Output the [x, y] coordinate of the center of the cell containing the given text.  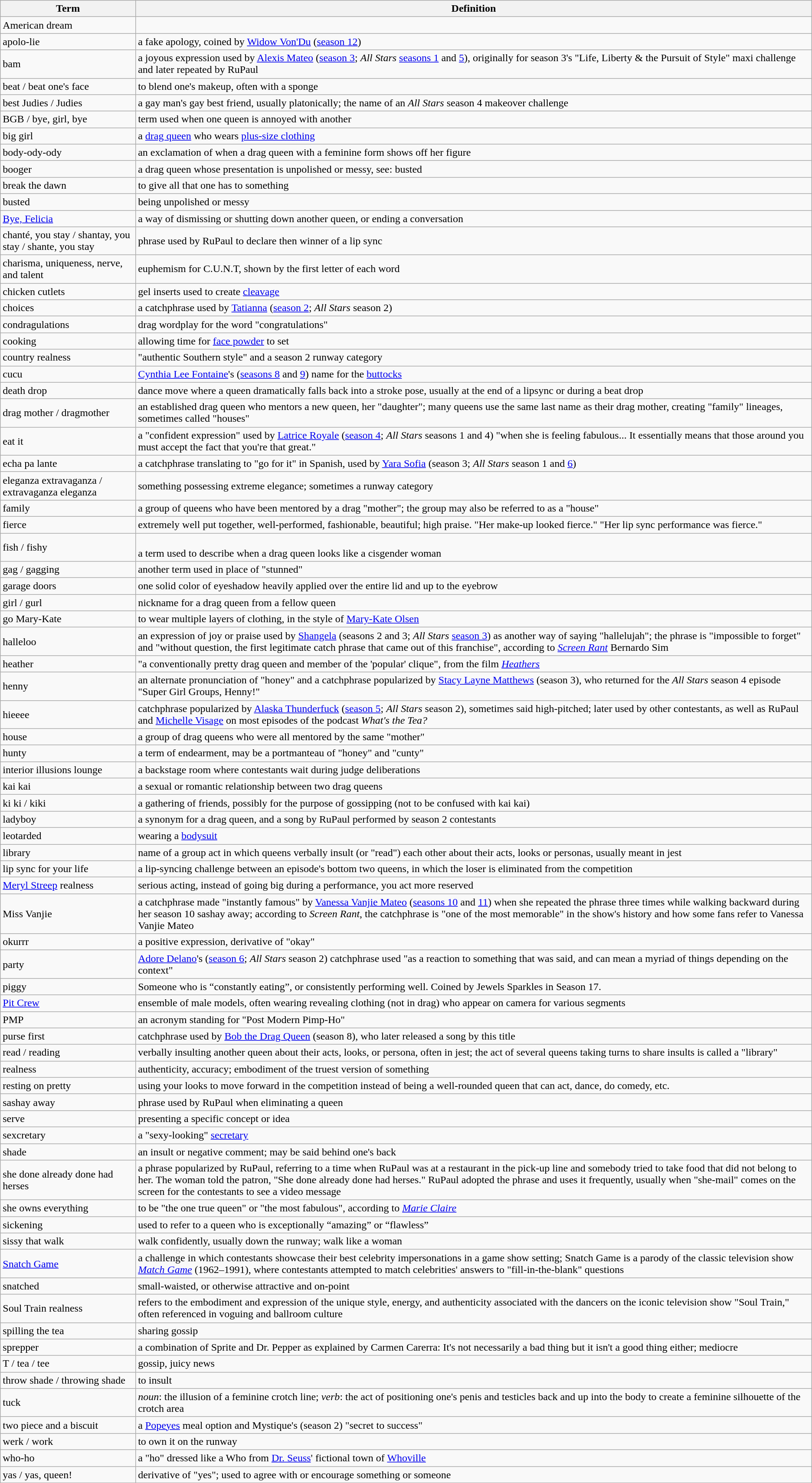
Term [68, 9]
Cynthia Lee Fontaine's (seasons 8 and 9) name for the buttocks [474, 374]
allowing time for face powder to set [474, 341]
something possessing extreme elegance; sometimes a runway category [474, 486]
catchphrase used by Bob the Drag Queen (season 8), who later released a song by this title [474, 1036]
fierce [68, 525]
who-ho [68, 1458]
sickening [68, 1225]
a drag queen whose presentation is unpolished or messy, see: busted [474, 169]
resting on pretty [68, 1086]
a catchphrase translating to "go for it" in Spanish, used by Yara Sofia (season 3; All Stars season 1 and 6) [474, 463]
a Popeyes meal option and Mystique's (season 2) "secret to success" [474, 1425]
heather [68, 664]
piggy [68, 987]
two piece and a biscuit [68, 1425]
small-waisted, or otherwise attractive and on-point [474, 1286]
ladyboy [68, 819]
euphemism for C.U.N.T, shown by the first letter of each word [474, 269]
Pit Crew [68, 1003]
bam [68, 64]
sissy that walk [68, 1241]
condragulations [68, 325]
throw shade / throwing shade [68, 1380]
go Mary-Kate [68, 619]
T / tea / tee [68, 1364]
a "ho" dressed like a Who from Dr. Seuss' fictional town of Whoville [474, 1458]
hunty [68, 753]
gossip, juicy news [474, 1364]
she owns everything [68, 1208]
to give all that one has to something [474, 185]
a gay man's gay best friend, usually platonically; the name of an All Stars season 4 makeover challenge [474, 103]
henny [68, 686]
walk confidently, usually down the runway; walk like a woman [474, 1241]
derivative of "yes"; used to agree with or encourage something or someone [474, 1475]
Miss Vanjie [68, 914]
kai kai [68, 786]
Soul Train realness [68, 1309]
lip sync for your life [68, 869]
a sexual or romantic relationship between two drag queens [474, 786]
an insult or negative comment; may be said behind one's back [474, 1152]
garage doors [68, 586]
a term used to describe when a drag queen looks like a cisgender woman [474, 547]
hieeee [68, 714]
beat / beat one's face [68, 86]
cucu [68, 374]
booger [68, 169]
cooking [68, 341]
big girl [68, 136]
sashay away [68, 1102]
apolo-lie [68, 42]
phrase used by RuPaul when eliminating a queen [474, 1102]
purse first [68, 1036]
Someone who is “constantly eating”, or consistently performing well. Coined by Jewels Sparkles in Season 17. [474, 987]
library [68, 853]
Bye, Felicia [68, 218]
ensemble of male models, often wearing revealing clothing (not in drag) who appear on camera for various segments [474, 1003]
best Judies / Judies [68, 103]
choices [68, 308]
name of a group act in which queens verbally insult (or "read") each other about their acts, looks or personas, usually meant in jest [474, 853]
authenticity, accuracy; embodiment of the truest version of something [474, 1069]
spilling the tea [68, 1331]
drag wordplay for the word "congratulations" [474, 325]
read / reading [68, 1053]
Definition [474, 9]
country realness [68, 358]
chanté, you stay / shantay, you stay / shante, you stay [68, 241]
snatched [68, 1286]
echa pa lante [68, 463]
a synonym for a drag queen, and a song by RuPaul performed by season 2 contestants [474, 819]
serve [68, 1119]
"authentic Southern style" and a season 2 runway category [474, 358]
to own it on the runway [474, 1441]
interior illusions lounge [68, 770]
term used when one queen is annoyed with another [474, 119]
shade [68, 1152]
a positive expression, derivative of "okay" [474, 942]
dance move where a queen dramatically falls back into a stroke pose, usually at the end of a lipsync or during a beat drop [474, 390]
tuck [68, 1402]
okurrr [68, 942]
to blend one's makeup, often with a sponge [474, 86]
chicken cutlets [68, 292]
BGB / bye, girl, bye [68, 119]
a combination of Sprite and Dr. Pepper as explained by Carmen Carerra: It's not necessarily a bad thing but it isn't a good thing either; mediocre [474, 1347]
nickname for a drag queen from a fellow queen [474, 603]
realness [68, 1069]
house [68, 737]
sexcretary [68, 1135]
a "sexy-looking" secretary [474, 1135]
gag / gagging [68, 570]
busted [68, 202]
break the dawn [68, 185]
an exclamation of when a drag queen with a feminine form shows off her figure [474, 152]
to insult [474, 1380]
an acronym standing for "Post Modern Pimp-Ho" [474, 1020]
halleloo [68, 641]
Meryl Streep realness [68, 886]
using your looks to move forward in the competition instead of being a well-rounded queen that can act, dance, do comedy, etc. [474, 1086]
family [68, 508]
party [68, 964]
used to refer to a queen who is exceptionally “amazing” or “flawless” [474, 1225]
a fake apology, coined by Widow Von'Du (season 12) [474, 42]
a group of queens who have been mentored by a drag "mother"; the group may also be referred to as a "house" [474, 508]
sharing gossip [474, 1331]
Snatch Game [68, 1263]
girl / gurl [68, 603]
a drag queen who wears plus-size clothing [474, 136]
American dream [68, 25]
a gathering of friends, possibly for the purpose of gossipping (not to be confused with kai kai) [474, 803]
sprepper [68, 1347]
to wear multiple layers of clothing, in the style of Mary-Kate Olsen [474, 619]
yas / yas, queen! [68, 1475]
to be "the one true queen" or "the most fabulous", according to Marie Claire [474, 1208]
eleganza extravaganza / extravaganza eleganza [68, 486]
a way of dismissing or shutting down another queen, or ending a conversation [474, 218]
werk / work [68, 1441]
she done already done had herses [68, 1180]
PMP [68, 1020]
extremely well put together, well-performed, fashionable, beautiful; high praise. "Her make-up looked fierce." "Her lip sync performance was fierce." [474, 525]
charisma, uniqueness, nerve, and talent [68, 269]
a group of drag queens who were all mentored by the same "mother" [474, 737]
a catchphrase used by Tatianna (season 2; All Stars season 2) [474, 308]
one solid color of eyeshadow heavily applied over the entire lid and up to the eyebrow [474, 586]
being unpolished or messy [474, 202]
a term of endearment, may be a portmanteau of "honey" and "cunty" [474, 753]
body-ody-ody [68, 152]
phrase used by RuPaul to declare then winner of a lip sync [474, 241]
serious acting, instead of going big during a performance, you act more reserved [474, 886]
presenting a specific concept or idea [474, 1119]
a backstage room where contestants wait during judge deliberations [474, 770]
fish / fishy [68, 547]
"a conventionally pretty drag queen and member of the 'popular' clique", from the film Heathers [474, 664]
eat it [68, 441]
leotarded [68, 836]
gel inserts used to create cleavage [474, 292]
ki ki / kiki [68, 803]
wearing a bodysuit [474, 836]
another term used in place of "stunned" [474, 570]
a lip-syncing challenge between an episode's bottom two queens, in which the loser is eliminated from the competition [474, 869]
drag mother / dragmother [68, 413]
death drop [68, 390]
